For the text-containing cell, return its midpoint in [X, Y] coordinate format. 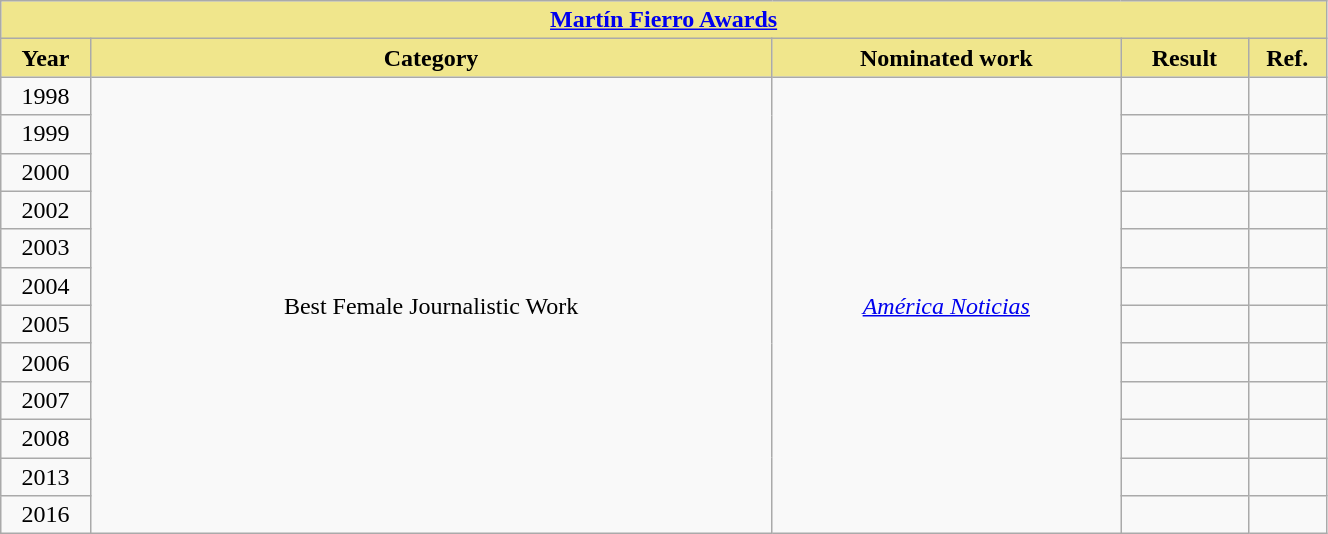
2005 [46, 324]
2007 [46, 400]
1998 [46, 96]
2002 [46, 210]
2013 [46, 477]
Result [1184, 58]
Martín Fierro Awards [664, 20]
2006 [46, 362]
Nominated work [946, 58]
2008 [46, 438]
Year [46, 58]
1999 [46, 134]
Category [431, 58]
Ref. [1287, 58]
2003 [46, 248]
2000 [46, 172]
América Noticias [946, 306]
Best Female Journalistic Work [431, 306]
2016 [46, 515]
2004 [46, 286]
